Search for the cell housing the specified text and yield its [X, Y] center coordinate. 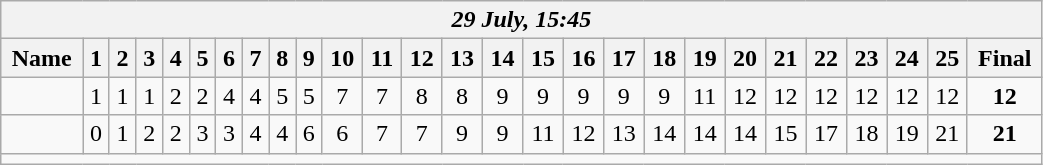
25 [947, 58]
Final [1004, 58]
10 [342, 58]
20 [745, 58]
29 July, 15:45 [522, 20]
22 [826, 58]
Name [42, 58]
24 [907, 58]
16 [583, 58]
0 [96, 134]
23 [866, 58]
